Identify which cell holds the provided text, then report its (x, y) central coordinate. 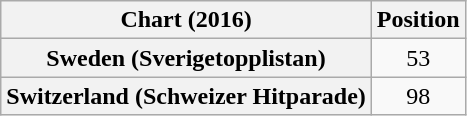
Chart (2016) (186, 20)
53 (418, 58)
98 (418, 96)
Sweden (Sverigetopplistan) (186, 58)
Position (418, 20)
Switzerland (Schweizer Hitparade) (186, 96)
